Determine the (X, Y) coordinate at the center of the cell enclosing the given text.  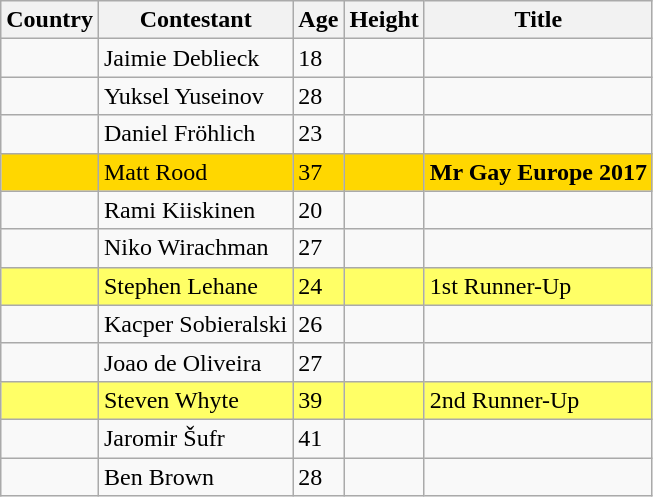
Mr Gay Europe 2017 (538, 172)
39 (318, 400)
41 (318, 438)
18 (318, 58)
Matt Rood (195, 172)
20 (318, 210)
Niko Wirachman (195, 248)
Ben Brown (195, 477)
2nd Runner-Up (538, 400)
Height (384, 20)
Rami Kiiskinen (195, 210)
Contestant (195, 20)
Joao de Oliveira (195, 362)
Jaromir Šufr (195, 438)
Kacper Sobieralski (195, 324)
Yuksel Yuseinov (195, 96)
23 (318, 134)
Country (50, 20)
Age (318, 20)
24 (318, 286)
Title (538, 20)
Daniel Fröhlich (195, 134)
1st Runner-Up (538, 286)
Steven Whyte (195, 400)
Stephen Lehane (195, 286)
Jaimie Deblieck (195, 58)
37 (318, 172)
26 (318, 324)
